Search for the cell housing the specified text and yield its [X, Y] center coordinate. 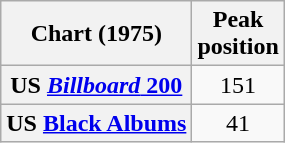
US Black Albums [96, 123]
151 [238, 85]
Peakposition [238, 34]
US Billboard 200 [96, 85]
Chart (1975) [96, 34]
41 [238, 123]
